Return (x, y) of the center of cell containing provided text 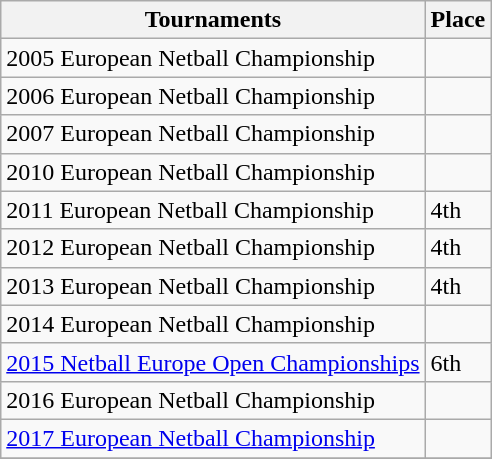
6th (458, 362)
2005 European Netball Championship (213, 58)
2007 European Netball Championship (213, 134)
2016 European Netball Championship (213, 400)
2013 European Netball Championship (213, 286)
2017 European Netball Championship (213, 438)
2012 European Netball Championship (213, 248)
Place (458, 20)
2015 Netball Europe Open Championships (213, 362)
2010 European Netball Championship (213, 172)
Tournaments (213, 20)
2011 European Netball Championship (213, 210)
2014 European Netball Championship (213, 324)
2006 European Netball Championship (213, 96)
